Provide the (x, y) coordinate of the cell's center where the given text is located.  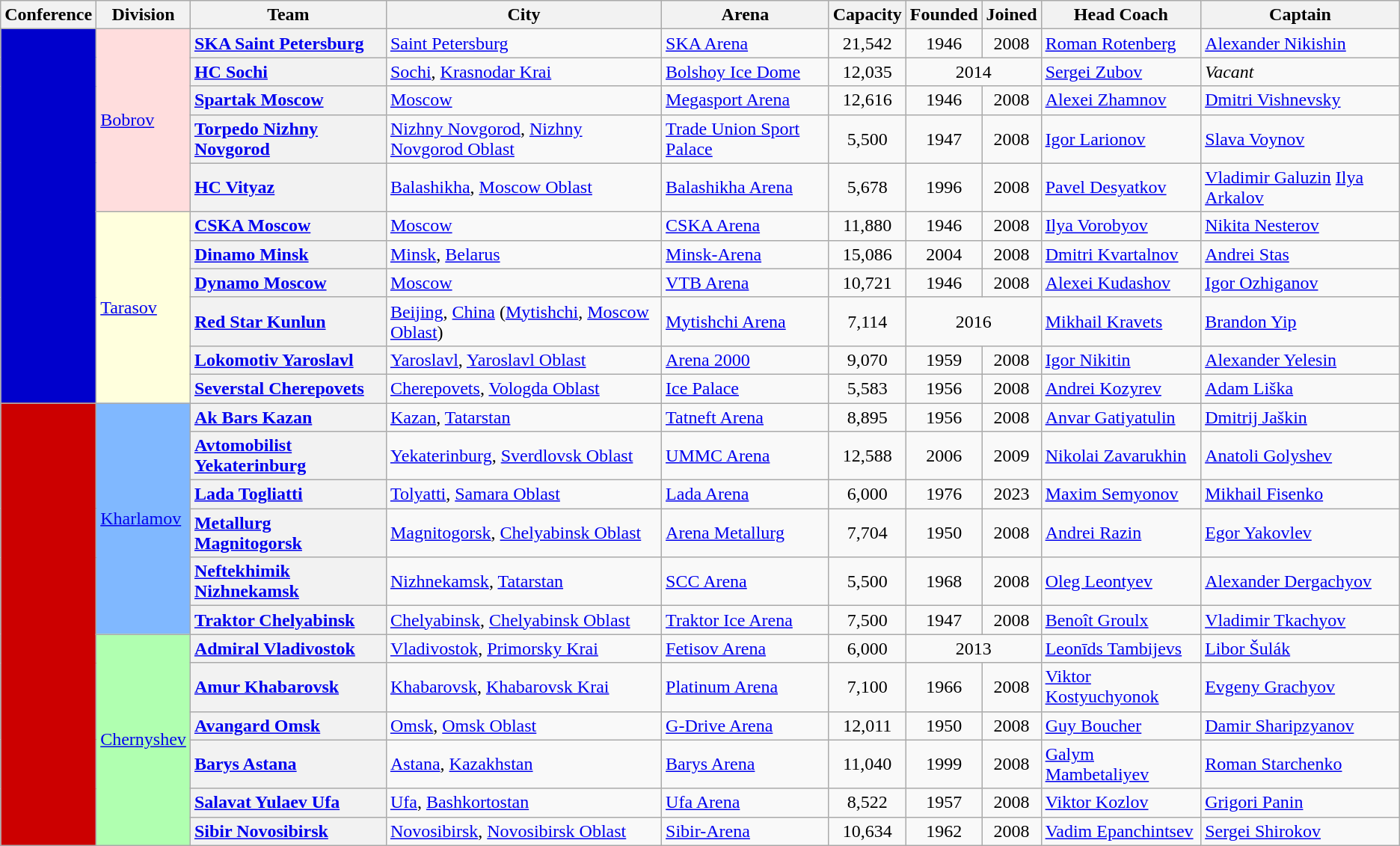
Sibir Novosibirsk (288, 831)
Alexander Nikishin (1301, 43)
Andrei Stas (1301, 254)
Novosibirsk, Novosibirsk Oblast (524, 831)
City (524, 15)
Avangard Omsk (288, 726)
12,588 (868, 456)
Arena (746, 15)
Captain (1301, 15)
5,678 (868, 187)
Alexei Zhamnov (1121, 100)
Andrei Kozyrev (1121, 388)
Vladimir Galuzin Ilya Arkalov (1301, 187)
7,114 (868, 322)
Dynamo Moscow (288, 283)
Igor Nikitin (1121, 360)
CSKA Arena (746, 226)
Astana, Kazakhstan (524, 764)
Neftekhimik Nizhnekamsk (288, 582)
7,704 (868, 533)
Nikolai Zavarukhin (1121, 456)
Lada Togliatti (288, 494)
Anatoli Golyshev (1301, 456)
2006 (944, 456)
Mikhail Kravets (1121, 322)
Nizhnekamsk, Tatarstan (524, 582)
HC Sochi (288, 72)
Yaroslavl, Yaroslavl Oblast (524, 360)
11,880 (868, 226)
Ufa Arena (746, 803)
Galym Mambetaliyev (1121, 764)
Arena Metallurg (746, 533)
Barys Astana (288, 764)
Ice Palace (746, 388)
Guy Boucher (1121, 726)
Chernyshev (144, 740)
Admiral Vladivostok (288, 649)
1968 (944, 582)
UMMC Arena (746, 456)
Evgeny Grachyov (1301, 687)
Dinamo Minsk (288, 254)
1999 (944, 764)
2013 (974, 649)
10,721 (868, 283)
Amur Khabarovsk (288, 687)
9,070 (868, 360)
Megasport Arena (746, 100)
Brandon Yip (1301, 322)
Benoît Groulx (1121, 620)
Barys Arena (746, 764)
Lokomotiv Yaroslavl (288, 360)
Chelyabinsk, Chelyabinsk Oblast (524, 620)
Libor Šulák (1301, 649)
Maxim Semyonov (1121, 494)
Magnitogorsk, Chelyabinsk Oblast (524, 533)
2014 (974, 72)
2023 (1011, 494)
8,895 (868, 417)
Sochi, Krasnodar Krai (524, 72)
Anvar Gatiyatulin (1121, 417)
Traktor Chelyabinsk (288, 620)
Saint Petersburg (524, 43)
Vacant (1301, 72)
Adam Liška (1301, 388)
2004 (944, 254)
Alexander Dergachyov (1301, 582)
Kazan, Tatarstan (524, 417)
Capacity (868, 15)
12,011 (868, 726)
10,634 (868, 831)
Ufa, Bashkortostan (524, 803)
15,086 (868, 254)
Minsk-Arena (746, 254)
Omsk, Omsk Oblast (524, 726)
Vladivostok, Primorsky Krai (524, 649)
Roman Starchenko (1301, 764)
Nikita Nesterov (1301, 226)
Beijing, China (Mytishchi, Moscow Oblast) (524, 322)
Trade Union Sport Palace (746, 139)
Torpedo Nizhny Novgorod (288, 139)
Metallurg Magnitogorsk (288, 533)
Head Coach (1121, 15)
Vladimir Tkachyov (1301, 620)
Tolyatti, Samara Oblast (524, 494)
Sergei Zubov (1121, 72)
Balashikha, Moscow Oblast (524, 187)
12,035 (868, 72)
Traktor Ice Arena (746, 620)
Pavel Desyatkov (1121, 187)
5,583 (868, 388)
SCC Arena (746, 582)
Leonīds Tambijevs (1121, 649)
Dmitrij Jaškin (1301, 417)
Tatneft Arena (746, 417)
1996 (944, 187)
Bolshoy Ice Dome (746, 72)
Minsk, Belarus (524, 254)
12,616 (868, 100)
Egor Yakovlev (1301, 533)
7,500 (868, 620)
Arena 2000 (746, 360)
Sergei Shirokov (1301, 831)
Nizhny Novgorod, Nizhny Novgorod Oblast (524, 139)
Team (288, 15)
Bobrov (144, 120)
Founded (944, 15)
Khabarovsk, Khabarovsk Krai (524, 687)
1976 (944, 494)
7,100 (868, 687)
Dmitri Vishnevsky (1301, 100)
Slava Voynov (1301, 139)
CSKA Moscow (288, 226)
Andrei Razin (1121, 533)
SKA Saint Petersburg (288, 43)
1962 (944, 831)
Severstal Cherepovets (288, 388)
Division (144, 15)
Yekaterinburg, Sverdlovsk Oblast (524, 456)
Viktor Kostyuchyonok (1121, 687)
Viktor Kozlov (1121, 803)
Spartak Moscow (288, 100)
11,040 (868, 764)
Cherepovets, Vologda Oblast (524, 388)
Mytishchi Arena (746, 322)
8,522 (868, 803)
Vadim Epanchintsev (1121, 831)
Avtomobilist Yekaterinburg (288, 456)
Sibir-Arena (746, 831)
Kharlamov (144, 518)
VTB Arena (746, 283)
Salavat Yulaev Ufa (288, 803)
Igor Ozhiganov (1301, 283)
Grigori Panin (1301, 803)
2016 (974, 322)
Alexei Kudashov (1121, 283)
Roman Rotenberg (1121, 43)
1959 (944, 360)
Fetisov Arena (746, 649)
Igor Larionov (1121, 139)
Platinum Arena (746, 687)
Red Star Kunlun (288, 322)
Alexander Yelesin (1301, 360)
Dmitri Kvartalnov (1121, 254)
1966 (944, 687)
Ak Bars Kazan (288, 417)
Conference (49, 15)
Damir Sharipzyanov (1301, 726)
SKA Arena (746, 43)
Tarasov (144, 307)
Lada Arena (746, 494)
2009 (1011, 456)
Ilya Vorobyov (1121, 226)
Oleg Leontyev (1121, 582)
HC Vityaz (288, 187)
21,542 (868, 43)
Joined (1011, 15)
1957 (944, 803)
Mikhail Fisenko (1301, 494)
Balashikha Arena (746, 187)
G-Drive Arena (746, 726)
